Determine the [X, Y] coordinate at the center of the cell enclosing the given text.  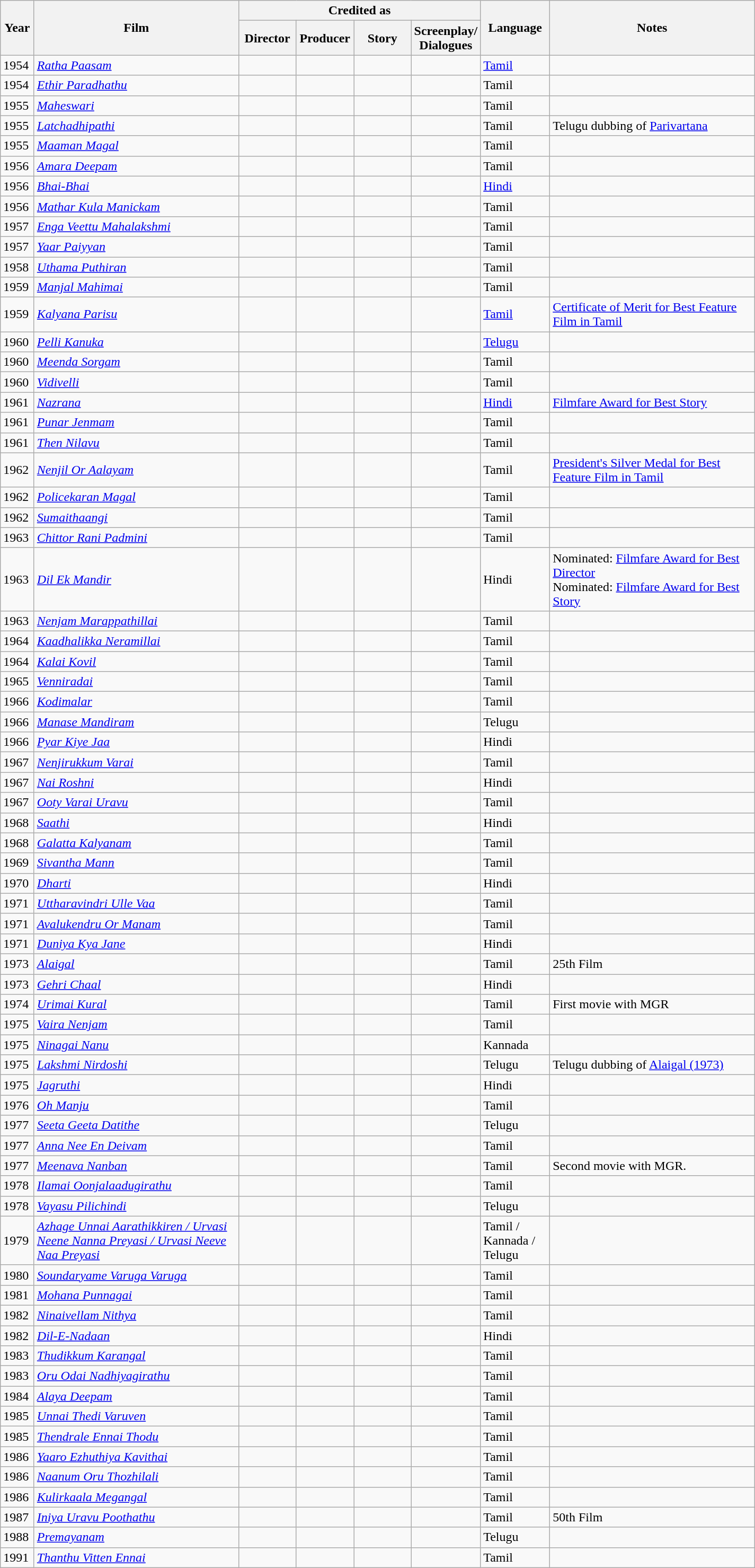
Yaar Paiyyan [136, 246]
Jagruthi [136, 1085]
Thudikkum Karangal [136, 1356]
Seeta Geeta Datithe [136, 1125]
Credited as [359, 11]
Avalukendru Or Manam [136, 923]
Year [17, 28]
Story [383, 38]
Screenplay/ Dialogues [446, 38]
1980 [17, 1275]
Alaya Deepam [136, 1396]
Ninaivellam Nithya [136, 1315]
Uttharavindri Ulle Vaa [136, 903]
Ilamai Oonjalaadugirathu [136, 1186]
Kalai Kovil [136, 661]
1988 [17, 1537]
Kannada [515, 1045]
Oh Manju [136, 1105]
Mathar Kula Manickam [136, 206]
Unnai Thedi Varuven [136, 1416]
Sumaithaangi [136, 517]
Telugu dubbing of Alaigal (1973) [652, 1065]
Punar Jenmam [136, 422]
Latchadhipathi [136, 126]
Nenjirukkum Varai [136, 762]
Dil Ek Mandir [136, 579]
Chittor Rani Padmini [136, 538]
1979 [17, 1240]
Duniya Kya Jane [136, 944]
Galatta Kalyanam [136, 843]
Producer [325, 38]
Enga Veettu Mahalakshmi [136, 226]
Meenda Sorgam [136, 362]
Azhage Unnai Aarathikkiren / Urvasi Neene Nanna Preyasi / Urvasi Neeve Naa Preyasi [136, 1240]
Premayanam [136, 1537]
Telugu dubbing of Parivartana [652, 126]
Nenjam Marappathillai [136, 621]
Venniradai [136, 682]
Bhai-Bhai [136, 186]
1965 [17, 682]
Soundaryame Varuga Varuga [136, 1275]
Oru Odai Nadhiyagirathu [136, 1376]
Nazrana [136, 402]
Saathi [136, 823]
Nenjil Or Aalayam [136, 470]
Film [136, 28]
1984 [17, 1396]
Kodimalar [136, 702]
1981 [17, 1295]
50th Film [652, 1517]
Manase Mandiram [136, 722]
Then Nilavu [136, 443]
Vaira Nenjam [136, 1025]
Director [267, 38]
Nai Roshni [136, 782]
Ninagai Nanu [136, 1045]
Certificate of Merit for Best Feature Film in Tamil [652, 315]
Maaman Magal [136, 146]
Pyar Kiye Jaa [136, 742]
1958 [17, 267]
Tamil / Kannada / Telugu [515, 1240]
Kaadhalikka Neramillai [136, 641]
Urimai Kural [136, 1005]
1987 [17, 1517]
Dharti [136, 883]
1969 [17, 863]
First movie with MGR [652, 1005]
Mohana Punnagai [136, 1295]
1974 [17, 1005]
Kalyana Parisu [136, 315]
Second movie with MGR. [652, 1166]
Lakshmi Nirdoshi [136, 1065]
Naanum Oru Thozhilali [136, 1477]
1970 [17, 883]
Language [515, 28]
Filmfare Award for Best Story [652, 402]
Meenava Nanban [136, 1166]
Notes [652, 28]
1976 [17, 1105]
Dil-E-Nadaan [136, 1335]
Manjal Mahimai [136, 287]
Uthama Puthiran [136, 267]
Ethir Paradhathu [136, 85]
Gehri Chaal [136, 984]
Vidivelli [136, 382]
Policekaran Magal [136, 497]
Alaigal [136, 964]
Sivantha Mann [136, 863]
Iniya Uravu Poothathu [136, 1517]
Vayasu Pilichindi [136, 1206]
Thanthu Vitten Ennai [136, 1557]
Ooty Varai Uravu [136, 803]
Maheswari [136, 105]
25th Film [652, 964]
Kulirkaala Megangal [136, 1497]
President's Silver Medal for Best Feature Film in Tamil [652, 470]
Anna Nee En Deivam [136, 1146]
Thendrale Ennai Thodu [136, 1437]
Pelli Kanuka [136, 342]
1991 [17, 1557]
Ratha Paasam [136, 65]
Yaaro Ezhuthiya Kavithai [136, 1457]
Amara Deepam [136, 166]
Nominated: Filmfare Award for Best Director Nominated: Filmfare Award for Best Story [652, 579]
